Determine the [x, y] coordinate at the center of the cell enclosing the given text.  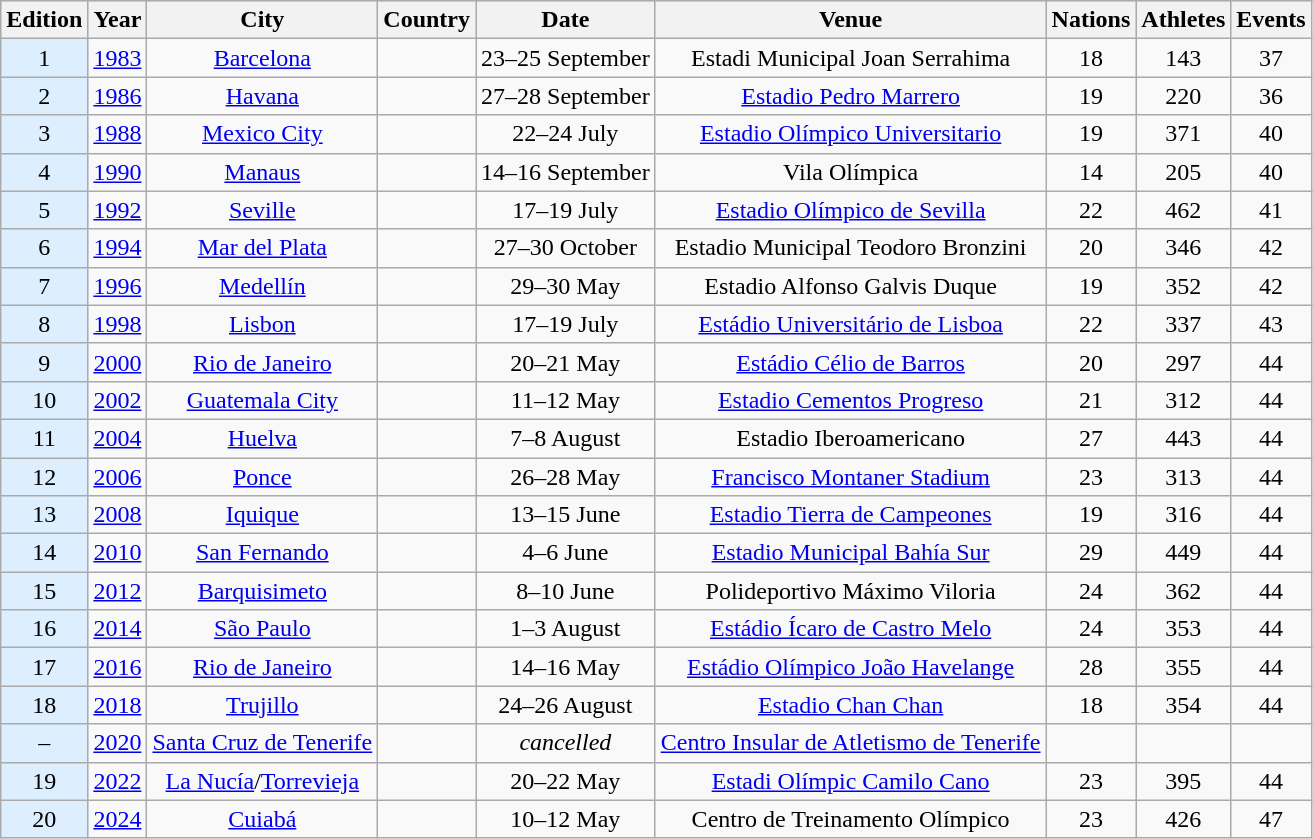
2020 [118, 743]
17 [44, 667]
Estadio Cementos Progreso [850, 400]
Guatemala City [262, 400]
Centro de Treinamento Olímpico [850, 819]
352 [1184, 286]
Ponce [262, 477]
2002 [118, 400]
1983 [118, 58]
13 [44, 515]
cancelled [566, 743]
2018 [118, 705]
371 [1184, 134]
316 [1184, 515]
355 [1184, 667]
Estádio Universitário de Lisboa [850, 324]
Events [1271, 20]
São Paulo [262, 629]
Seville [262, 210]
Edition [44, 20]
Estadio Chan Chan [850, 705]
Cuiabá [262, 819]
354 [1184, 705]
2008 [118, 515]
2016 [118, 667]
362 [1184, 591]
1988 [118, 134]
143 [1184, 58]
27–28 September [566, 96]
10–12 May [566, 819]
26–28 May [566, 477]
20–21 May [566, 362]
7–8 August [566, 438]
Estadi Municipal Joan Serrahima [850, 58]
14–16 May [566, 667]
43 [1271, 324]
220 [1184, 96]
205 [1184, 172]
Iquique [262, 515]
Mexico City [262, 134]
29–30 May [566, 286]
Estadio Olímpico Universitario [850, 134]
353 [1184, 629]
Centro Insular de Atletismo de Tenerife [850, 743]
11 [44, 438]
27 [1091, 438]
29 [1091, 553]
12 [44, 477]
1996 [118, 286]
Country [427, 20]
– [44, 743]
Venue [850, 20]
41 [1271, 210]
8 [44, 324]
3 [44, 134]
Barquisimeto [262, 591]
7 [44, 286]
9 [44, 362]
Nations [1091, 20]
Lisbon [262, 324]
449 [1184, 553]
Estadio Pedro Marrero [850, 96]
28 [1091, 667]
36 [1271, 96]
2000 [118, 362]
14–16 September [566, 172]
313 [1184, 477]
13–15 June [566, 515]
Estadio Municipal Teodoro Bronzini [850, 248]
5 [44, 210]
22–24 July [566, 134]
337 [1184, 324]
1986 [118, 96]
10 [44, 400]
23–25 September [566, 58]
Estádio Olímpico João Havelange [850, 667]
Estadio Tierra de Campeones [850, 515]
Athletes [1184, 20]
24–26 August [566, 705]
Mar del Plata [262, 248]
San Fernando [262, 553]
1 [44, 58]
21 [1091, 400]
2 [44, 96]
27–30 October [566, 248]
City [262, 20]
2012 [118, 591]
Manaus [262, 172]
8–10 June [566, 591]
312 [1184, 400]
2004 [118, 438]
1–3 August [566, 629]
Huelva [262, 438]
Francisco Montaner Stadium [850, 477]
11–12 May [566, 400]
20–22 May [566, 781]
6 [44, 248]
Estadio Iberoamericano [850, 438]
1990 [118, 172]
4 [44, 172]
443 [1184, 438]
La Nucía/Torrevieja [262, 781]
Estádio Célio de Barros [850, 362]
16 [44, 629]
Estádio Ícaro de Castro Melo [850, 629]
1994 [118, 248]
Estadio Municipal Bahía Sur [850, 553]
2010 [118, 553]
47 [1271, 819]
Estadio Olímpico de Sevilla [850, 210]
426 [1184, 819]
462 [1184, 210]
Santa Cruz de Tenerife [262, 743]
297 [1184, 362]
2022 [118, 781]
2006 [118, 477]
Havana [262, 96]
Estadio Alfonso Galvis Duque [850, 286]
15 [44, 591]
346 [1184, 248]
Polideportivo Máximo Viloria [850, 591]
395 [1184, 781]
2024 [118, 819]
2014 [118, 629]
37 [1271, 58]
Estadi Olímpic Camilo Cano [850, 781]
1992 [118, 210]
Medellín [262, 286]
Date [566, 20]
Year [118, 20]
Trujillo [262, 705]
4–6 June [566, 553]
1998 [118, 324]
Vila Olímpica [850, 172]
Barcelona [262, 58]
